Identify which cell holds the provided text, then report its [X, Y] central coordinate. 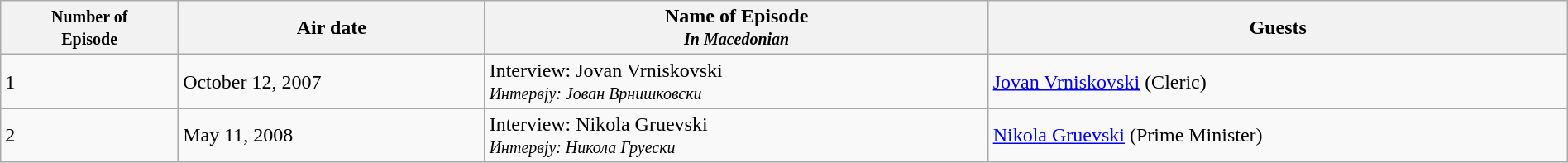
Nikola Gruevski (Prime Minister) [1278, 136]
Jovan Vrniskovski (Cleric) [1278, 81]
Air date [332, 28]
Number of Episode [89, 28]
Name of Episode In Macedonian [736, 28]
Interview: Nikola Gruevski Интервју: Никола Груески [736, 136]
May 11, 2008 [332, 136]
Interview: Jovan Vrniskovski Интервју: Јован Врнишковски [736, 81]
Guests [1278, 28]
2 [89, 136]
1 [89, 81]
October 12, 2007 [332, 81]
